Pinpoint the cell where the given text exists, returning its [x, y] midpoint coordinate. 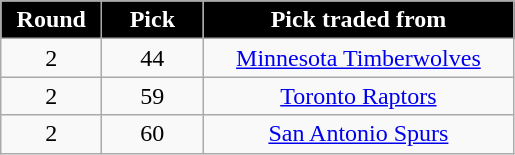
Pick traded from [358, 20]
60 [152, 134]
Round [52, 20]
San Antonio Spurs [358, 134]
Pick [152, 20]
44 [152, 58]
Toronto Raptors [358, 96]
Minnesota Timberwolves [358, 58]
59 [152, 96]
